Return the (x, y) coordinate for the center point of the cell that contains the specified text.  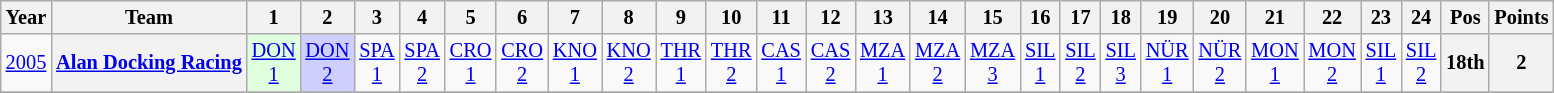
9 (681, 17)
MON2 (1332, 63)
13 (882, 17)
MON1 (1274, 63)
THR2 (731, 63)
10 (731, 17)
12 (830, 17)
8 (629, 17)
SIL3 (1121, 63)
Alan Docking Racing (148, 63)
14 (938, 17)
MZA3 (992, 63)
DON2 (327, 63)
5 (471, 17)
MZA1 (882, 63)
CAS2 (830, 63)
KNO2 (629, 63)
7 (575, 17)
4 (422, 17)
23 (1381, 17)
MZA2 (938, 63)
Pos (1465, 17)
16 (1040, 17)
6 (522, 17)
18 (1121, 17)
THR1 (681, 63)
22 (1332, 17)
3 (376, 17)
SPA2 (422, 63)
SPA1 (376, 63)
17 (1080, 17)
2005 (26, 63)
KNO1 (575, 63)
15 (992, 17)
CRO1 (471, 63)
19 (1168, 17)
CRO2 (522, 63)
Points (1521, 17)
Year (26, 17)
11 (780, 17)
21 (1274, 17)
1 (274, 17)
CAS1 (780, 63)
NÜR1 (1168, 63)
18th (1465, 63)
NÜR2 (1220, 63)
24 (1421, 17)
DON1 (274, 63)
20 (1220, 17)
Team (148, 17)
